Pinpoint the cell where the given text exists, returning its (x, y) midpoint coordinate. 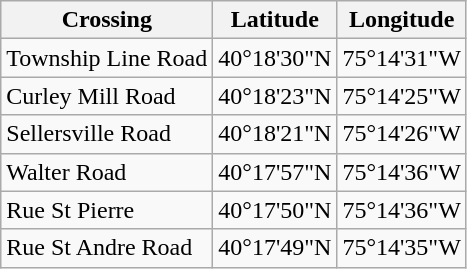
40°18'23"N (275, 96)
75°14'25"W (402, 96)
40°18'21"N (275, 134)
75°14'31"W (402, 58)
40°17'57"N (275, 172)
Walter Road (107, 172)
Longitude (402, 20)
Latitude (275, 20)
40°17'49"N (275, 248)
75°14'26"W (402, 134)
Curley Mill Road (107, 96)
Rue St Pierre (107, 210)
40°18'30"N (275, 58)
Sellersville Road (107, 134)
Township Line Road (107, 58)
75°14'35"W (402, 248)
Rue St Andre Road (107, 248)
Crossing (107, 20)
40°17'50"N (275, 210)
